Identify which cell holds the provided text, then report its (x, y) central coordinate. 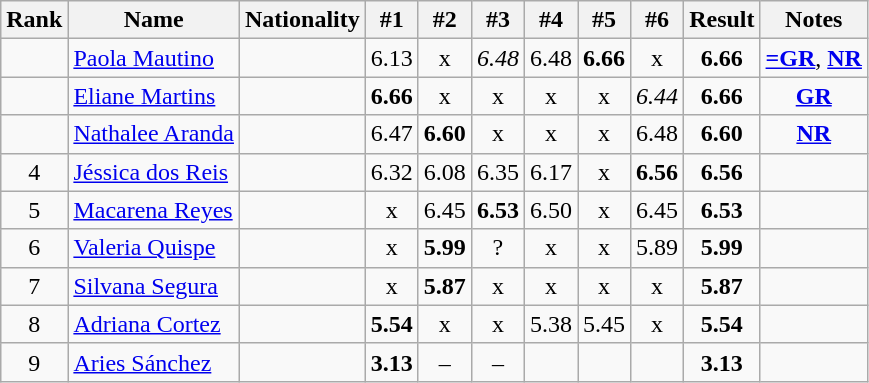
5.38 (550, 324)
GR (814, 96)
4 (34, 172)
#5 (604, 20)
6.17 (550, 172)
6.32 (392, 172)
6.50 (550, 210)
Rank (34, 20)
Macarena Reyes (154, 210)
#4 (550, 20)
Valeria Quispe (154, 248)
Nationality (303, 20)
#6 (658, 20)
8 (34, 324)
Nathalee Aranda (154, 134)
Jéssica dos Reis (154, 172)
5 (34, 210)
Name (154, 20)
7 (34, 286)
#1 (392, 20)
5.89 (658, 248)
Result (722, 20)
#2 (444, 20)
Paola Mautino (154, 58)
=GR, NR (814, 58)
6.13 (392, 58)
Aries Sánchez (154, 362)
Silvana Segura (154, 286)
9 (34, 362)
NR (814, 134)
5.45 (604, 324)
Notes (814, 20)
Adriana Cortez (154, 324)
6.35 (498, 172)
6 (34, 248)
6.08 (444, 172)
Eliane Martins (154, 96)
#3 (498, 20)
6.44 (658, 96)
? (498, 248)
6.47 (392, 134)
